Provide the (x, y) coordinate of the cell's center where the given text is located.  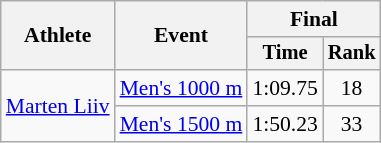
Time (284, 54)
Marten Liiv (58, 106)
1:50.23 (284, 124)
Men's 1000 m (182, 88)
Final (314, 19)
1:09.75 (284, 88)
Athlete (58, 36)
Rank (352, 54)
Event (182, 36)
Men's 1500 m (182, 124)
18 (352, 88)
33 (352, 124)
